Locate the cell with the specified text and output its (X, Y) center coordinate. 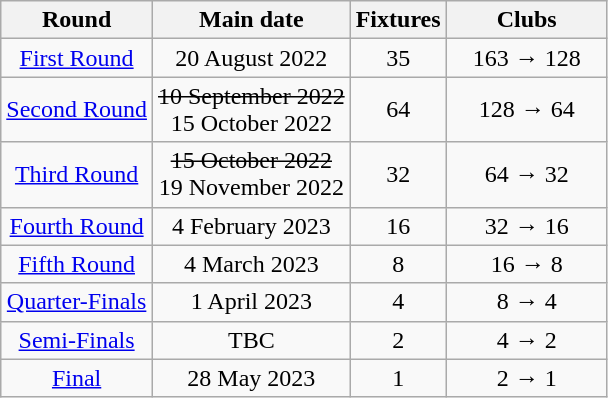
64 (398, 110)
1 April 2023 (251, 302)
Fifth Round (77, 264)
8 → 4 (526, 302)
32 → 16 (526, 226)
TBC (251, 340)
64 → 32 (526, 174)
28 May 2023 (251, 378)
10 September 202215 October 2022 (251, 110)
35 (398, 58)
16 (398, 226)
Second Round (77, 110)
4 March 2023 (251, 264)
8 (398, 264)
128 → 64 (526, 110)
4 → 2 (526, 340)
Clubs (526, 20)
2 (398, 340)
1 (398, 378)
Semi-Finals (77, 340)
Fixtures (398, 20)
163 → 128 (526, 58)
Final (77, 378)
Main date (251, 20)
4 February 2023 (251, 226)
Quarter-Finals (77, 302)
Fourth Round (77, 226)
4 (398, 302)
First Round (77, 58)
20 August 2022 (251, 58)
Round (77, 20)
2 → 1 (526, 378)
Third Round (77, 174)
32 (398, 174)
16 → 8 (526, 264)
15 October 202219 November 2022 (251, 174)
